Provide the [x, y] coordinate of the cell's center where the given text is located.  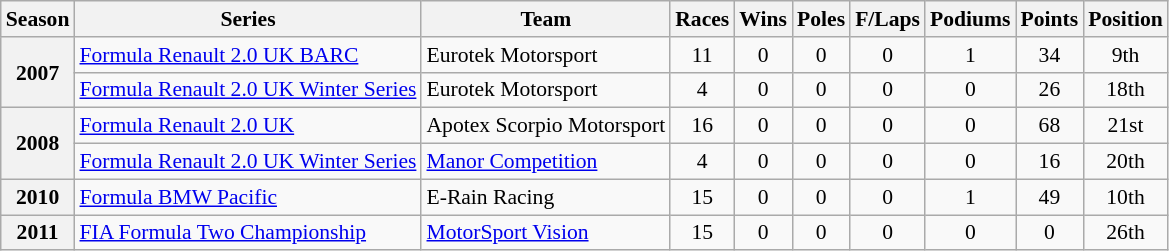
Position [1125, 19]
Points [1050, 19]
Season [38, 19]
68 [1050, 126]
F/Laps [888, 19]
Wins [763, 19]
FIA Formula Two Championship [248, 233]
2008 [38, 144]
Team [546, 19]
Races [702, 19]
2010 [38, 197]
Series [248, 19]
11 [702, 55]
21st [1125, 126]
2011 [38, 233]
18th [1125, 90]
26th [1125, 233]
MotorSport Vision [546, 233]
E-Rain Racing [546, 197]
26 [1050, 90]
Podiums [970, 19]
Manor Competition [546, 162]
2007 [38, 72]
Apotex Scorpio Motorsport [546, 126]
Formula Renault 2.0 UK BARC [248, 55]
34 [1050, 55]
Formula BMW Pacific [248, 197]
Poles [821, 19]
10th [1125, 197]
49 [1050, 197]
9th [1125, 55]
20th [1125, 162]
Formula Renault 2.0 UK [248, 126]
